Provide the [X, Y] coordinate of the cell's center where the given text is located.  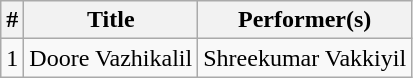
# [12, 20]
Performer(s) [305, 20]
Shreekumar Vakkiyil [305, 58]
Doore Vazhikalil [111, 58]
1 [12, 58]
Title [111, 20]
